From the cell containing the given text, extract its center point as [x, y] coordinate. 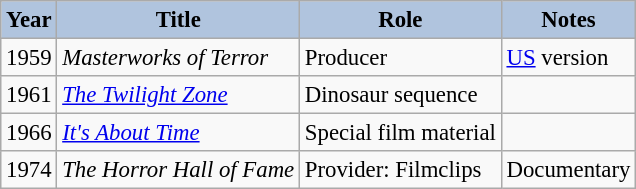
Dinosaur sequence [401, 95]
The Twilight Zone [178, 95]
Provider: Filmclips [401, 170]
The Horror Hall of Fame [178, 170]
1974 [29, 170]
Documentary [568, 170]
Producer [401, 58]
1961 [29, 95]
Title [178, 20]
1966 [29, 133]
US version [568, 58]
It's About Time [178, 133]
Year [29, 20]
Role [401, 20]
Masterworks of Terror [178, 58]
Special film material [401, 133]
Notes [568, 20]
1959 [29, 58]
